Search for the cell housing the specified text and yield its (x, y) center coordinate. 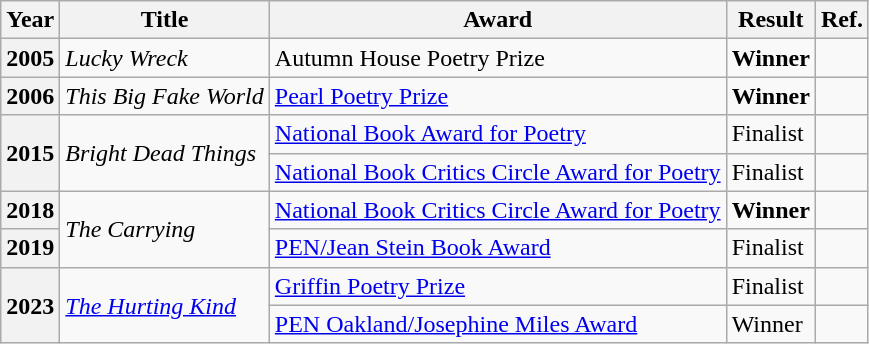
Griffin Poetry Prize (498, 286)
Autumn House Poetry Prize (498, 58)
Award (498, 20)
Bright Dead Things (165, 153)
PEN/Jean Stein Book Award (498, 248)
2018 (30, 210)
Pearl Poetry Prize (498, 96)
2023 (30, 305)
This Big Fake World (165, 96)
National Book Award for Poetry (498, 134)
Ref. (842, 20)
Lucky Wreck (165, 58)
2005 (30, 58)
Title (165, 20)
PEN Oakland/Josephine Miles Award (498, 324)
The Hurting Kind (165, 305)
Year (30, 20)
2006 (30, 96)
Result (770, 20)
2015 (30, 153)
2019 (30, 248)
The Carrying (165, 229)
